Scan for the cell matching the given text and deliver its (x, y) coordinate at center. 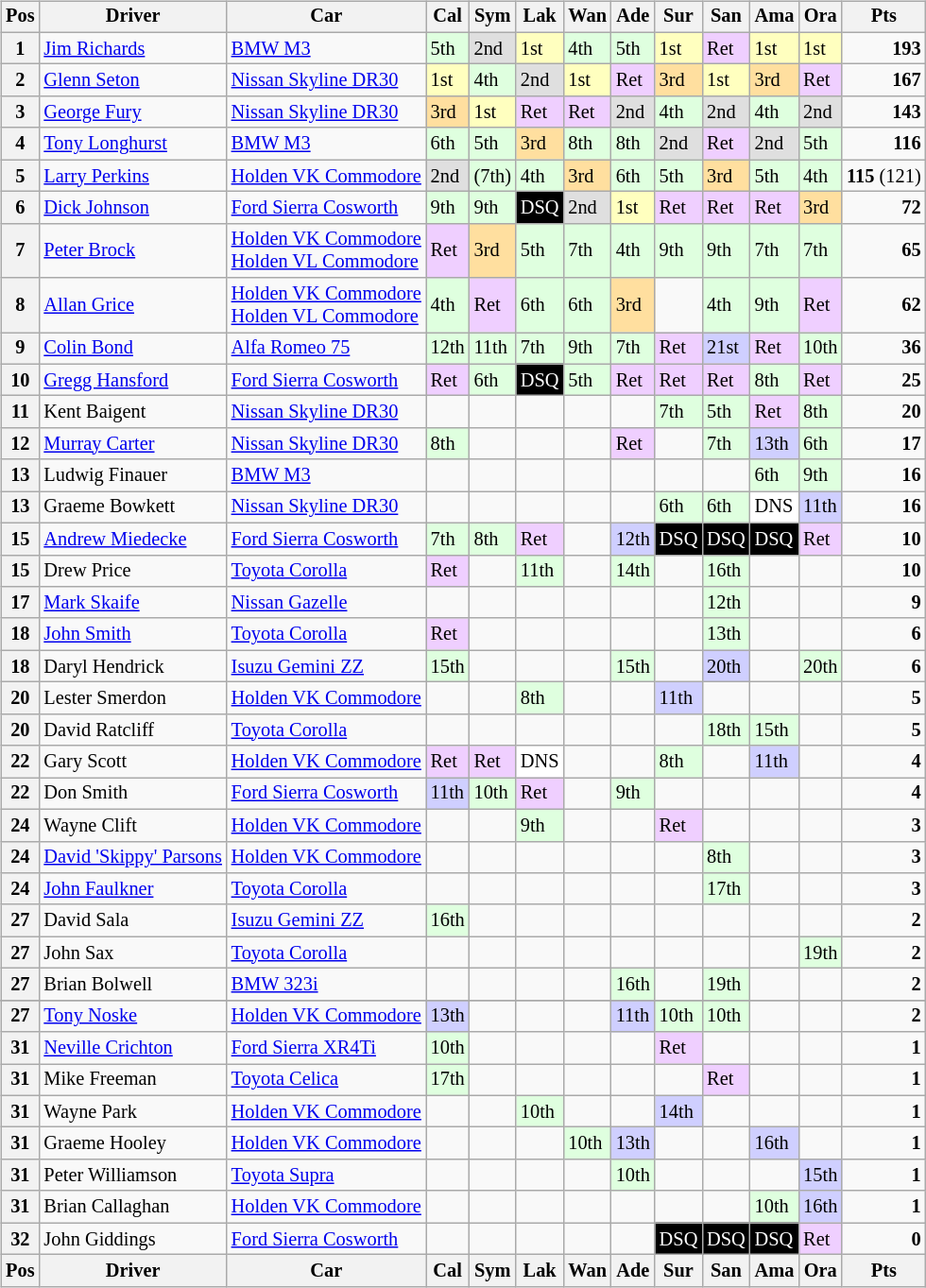
Wayne Park (132, 1111)
Brian Callaghan (132, 1207)
Murray Carter (132, 444)
Mark Skaife (132, 603)
Larry Perkins (132, 176)
7 (20, 250)
John Faulkner (132, 889)
Graeme Bowkett (132, 507)
John Giddings (132, 1239)
11 (20, 412)
Glenn Seton (132, 80)
116 (883, 144)
John Sax (132, 953)
193 (883, 48)
Jim Richards (132, 48)
Dick Johnson (132, 208)
Colin Bond (132, 349)
Tony Noske (132, 1016)
Gregg Hansford (132, 380)
Peter Williamson (132, 1176)
Neville Crichton (132, 1048)
Kent Baigent (132, 412)
Don Smith (132, 794)
115 (121) (883, 176)
143 (883, 112)
David Ratcliff (132, 730)
Lester Smerdon (132, 698)
167 (883, 80)
21st (726, 349)
(7th) (493, 176)
Andrew Miedecke (132, 539)
Wayne Clift (132, 825)
Peter Brock (132, 250)
Daryl Hendrick (132, 666)
8 (20, 305)
Alfa Romeo 75 (327, 349)
25 (883, 380)
Tony Longhurst (132, 144)
Ford Sierra XR4Ti (327, 1048)
David Sala (132, 920)
John Smith (132, 634)
Mike Freeman (132, 1080)
65 (883, 250)
72 (883, 208)
Brian Bolwell (132, 985)
George Fury (132, 112)
12 (20, 444)
Ludwig Finauer (132, 475)
David 'Skippy' Parsons (132, 857)
62 (883, 305)
Toyota Celica (327, 1080)
Allan Grice (132, 305)
Gary Scott (132, 762)
18th (726, 730)
0 (883, 1239)
Toyota Supra (327, 1176)
32 (20, 1239)
BMW 323i (327, 985)
Drew Price (132, 571)
Nissan Gazelle (327, 603)
36 (883, 349)
Graeme Hooley (132, 1143)
